Search for the cell housing the specified text and yield its [X, Y] center coordinate. 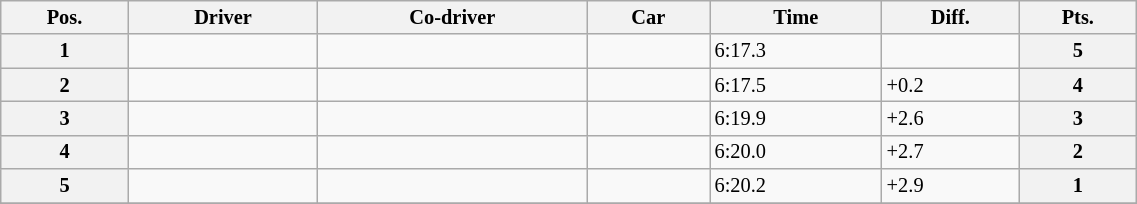
+0.2 [950, 85]
6:17.5 [796, 85]
+2.6 [950, 118]
Driver [223, 17]
6:19.9 [796, 118]
Pts. [1078, 17]
6:20.2 [796, 186]
Diff. [950, 17]
Time [796, 17]
Car [648, 17]
+2.9 [950, 186]
Pos. [65, 17]
+2.7 [950, 152]
6:17.3 [796, 51]
Co-driver [452, 17]
6:20.0 [796, 152]
